Identify which cell holds the provided text, then report its (X, Y) central coordinate. 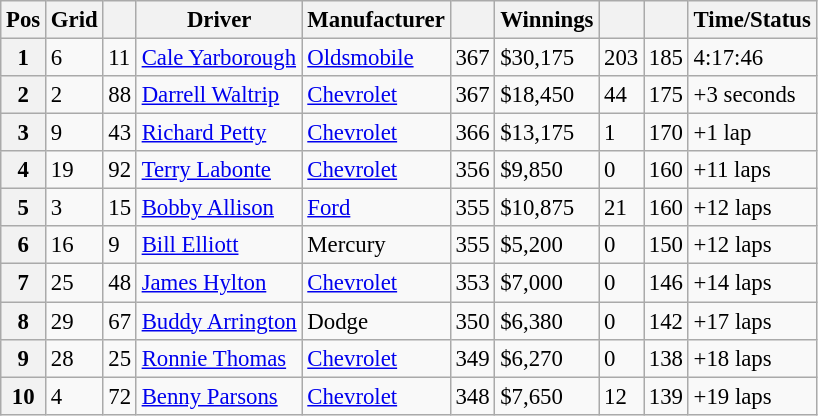
16 (74, 245)
$5,200 (547, 245)
$13,175 (547, 133)
Darrell Waltrip (219, 95)
Oldsmobile (376, 58)
348 (472, 396)
350 (472, 321)
Richard Petty (219, 133)
Driver (219, 20)
+11 laps (752, 170)
150 (666, 245)
Grid (74, 20)
88 (120, 95)
11 (120, 58)
+17 laps (752, 321)
$6,380 (547, 321)
Ronnie Thomas (219, 358)
170 (666, 133)
349 (472, 358)
Cale Yarborough (219, 58)
+3 seconds (752, 95)
James Hylton (219, 283)
4:17:46 (752, 58)
Bill Elliott (219, 245)
356 (472, 170)
Mercury (376, 245)
139 (666, 396)
142 (666, 321)
Terry Labonte (219, 170)
5 (24, 208)
203 (622, 58)
44 (622, 95)
Time/Status (752, 20)
Bobby Allison (219, 208)
+1 lap (752, 133)
$10,875 (547, 208)
$18,450 (547, 95)
92 (120, 170)
146 (666, 283)
28 (74, 358)
+14 laps (752, 283)
Buddy Arrington (219, 321)
175 (666, 95)
Dodge (376, 321)
48 (120, 283)
366 (472, 133)
$6,270 (547, 358)
43 (120, 133)
19 (74, 170)
72 (120, 396)
$7,650 (547, 396)
7 (24, 283)
12 (622, 396)
+18 laps (752, 358)
Ford (376, 208)
$9,850 (547, 170)
Winnings (547, 20)
Benny Parsons (219, 396)
$7,000 (547, 283)
15 (120, 208)
67 (120, 321)
21 (622, 208)
10 (24, 396)
185 (666, 58)
29 (74, 321)
353 (472, 283)
8 (24, 321)
138 (666, 358)
$30,175 (547, 58)
Pos (24, 20)
+19 laps (752, 396)
Manufacturer (376, 20)
